For the text-containing cell, return its midpoint in [X, Y] coordinate format. 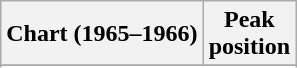
Chart (1965–1966) [102, 34]
Peak position [249, 34]
